Provide the (X, Y) coordinate of the cell's center where the given text is located.  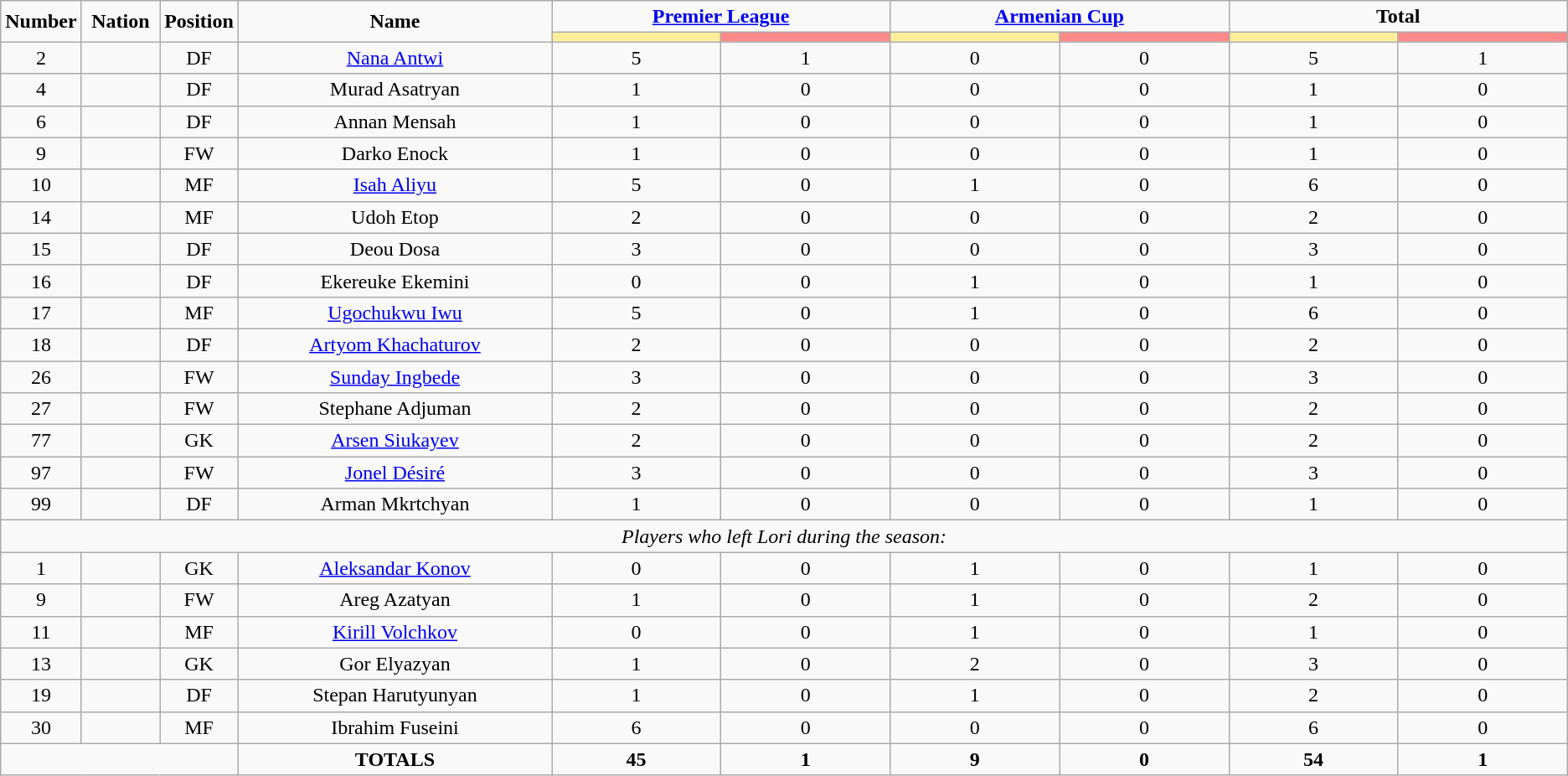
26 (41, 376)
30 (41, 727)
4 (41, 90)
19 (41, 696)
45 (636, 759)
TOTALS (395, 759)
Nana Antwi (395, 58)
Jonel Désiré (395, 473)
Nation (121, 22)
11 (41, 632)
97 (41, 473)
10 (41, 185)
Stepan Harutyunyan (395, 696)
Total (1398, 17)
Name (395, 22)
17 (41, 313)
Areg Azatyan (395, 600)
99 (41, 504)
Ugochukwu Iwu (395, 313)
Isah Aliyu (395, 185)
Sunday Ingbede (395, 376)
Murad Asatryan (395, 90)
13 (41, 664)
14 (41, 217)
Stephane Adjuman (395, 409)
77 (41, 441)
Armenian Cup (1060, 17)
15 (41, 249)
Deou Dosa (395, 249)
Kirill Volchkov (395, 632)
Aleksandar Konov (395, 568)
Artyom Khachaturov (395, 344)
Gor Elyazyan (395, 664)
Players who left Lori during the season: (784, 536)
Position (199, 22)
Arsen Siukayev (395, 441)
Ekereuke Ekemini (395, 281)
Darko Enock (395, 153)
54 (1313, 759)
27 (41, 409)
Arman Mkrtchyan (395, 504)
18 (41, 344)
Udoh Etop (395, 217)
Ibrahim Fuseini (395, 727)
Annan Mensah (395, 122)
16 (41, 281)
Number (41, 22)
Premier League (720, 17)
